Scan for the cell matching the given text and deliver its (x, y) coordinate at center. 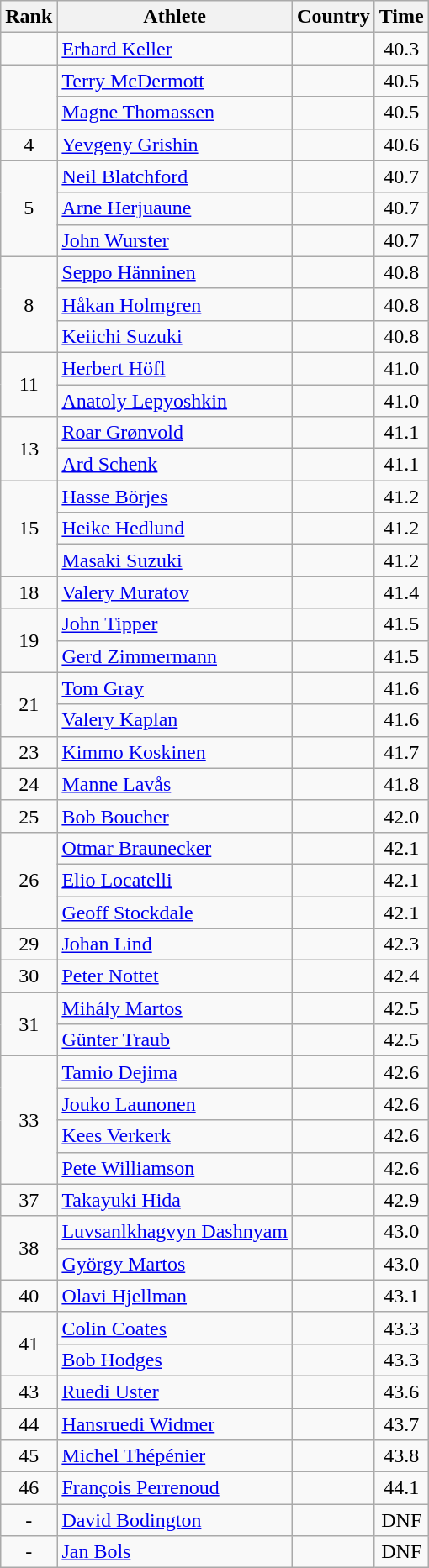
Luvsanlkhagvyn Dashnyam (175, 1232)
Herbert Höfl (175, 368)
Günter Traub (175, 1040)
Terry McDermott (175, 81)
John Wurster (175, 240)
41.4 (401, 592)
Gerd Zimmermann (175, 656)
40.6 (401, 145)
Colin Coates (175, 1328)
John Tipper (175, 624)
33 (29, 1120)
Bob Hodges (175, 1360)
43 (29, 1392)
François Perrenoud (175, 1488)
24 (29, 784)
Otmar Braunecker (175, 848)
46 (29, 1488)
40.3 (401, 49)
41.8 (401, 784)
25 (29, 816)
43.7 (401, 1424)
Yevgeny Grishin (175, 145)
42.9 (401, 1200)
19 (29, 640)
Hansruedi Widmer (175, 1424)
Geoff Stockdale (175, 912)
Erhard Keller (175, 49)
Jouko Launonen (175, 1104)
Valery Kaplan (175, 720)
Athlete (175, 17)
26 (29, 880)
Kimmo Koskinen (175, 752)
18 (29, 592)
Michel Thépénier (175, 1456)
Tamio Dejima (175, 1072)
Ruedi Uster (175, 1392)
31 (29, 1024)
Bob Boucher (175, 816)
Anatoly Lepyoshkin (175, 401)
21 (29, 704)
Hasse Börjes (175, 497)
42.3 (401, 944)
11 (29, 384)
Mihály Martos (175, 1008)
Elio Locatelli (175, 880)
Heike Hedlund (175, 529)
Seppo Hänninen (175, 272)
41 (29, 1344)
Johan Lind (175, 944)
David Bodington (175, 1520)
8 (29, 304)
29 (29, 944)
42.4 (401, 976)
Rank (29, 17)
Arne Herjuaune (175, 208)
György Martos (175, 1264)
Takayuki Hida (175, 1200)
41.7 (401, 752)
Time (401, 17)
23 (29, 752)
43.1 (401, 1296)
5 (29, 208)
Håkan Holmgren (175, 304)
38 (29, 1248)
Kees Verkerk (175, 1136)
Country (334, 17)
Peter Nottet (175, 976)
Masaki Suzuki (175, 560)
13 (29, 449)
Ard Schenk (175, 465)
Valery Muratov (175, 592)
Manne Lavås (175, 784)
Magne Thomassen (175, 113)
40 (29, 1296)
43.6 (401, 1392)
37 (29, 1200)
44.1 (401, 1488)
45 (29, 1456)
44 (29, 1424)
Keiichi Suzuki (175, 336)
15 (29, 529)
Pete Williamson (175, 1168)
30 (29, 976)
43.8 (401, 1456)
Olavi Hjellman (175, 1296)
Jan Bols (175, 1552)
Tom Gray (175, 688)
Neil Blatchford (175, 176)
42.0 (401, 816)
4 (29, 145)
Roar Grønvold (175, 433)
